Pinpoint the cell where the given text exists, returning its (X, Y) midpoint coordinate. 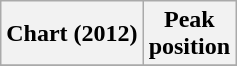
Peakposition (189, 34)
Chart (2012) (72, 34)
